Identify which cell holds the provided text, then report its [X, Y] central coordinate. 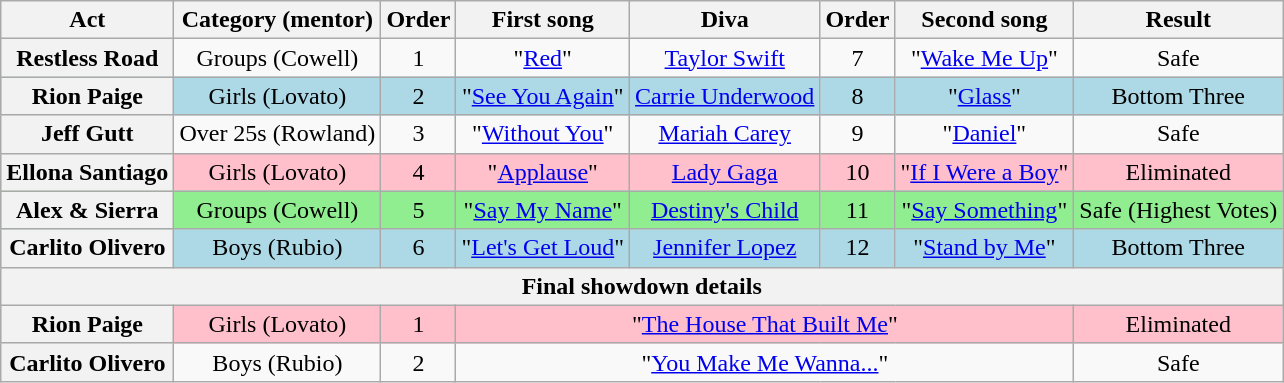
Lady Gaga [725, 172]
Over 25s (Rowland) [278, 134]
7 [858, 58]
4 [418, 172]
"Say My Name" [543, 210]
Taylor Swift [725, 58]
5 [418, 210]
"Applause" [543, 172]
10 [858, 172]
"See You Again" [543, 96]
Act [88, 20]
Carrie Underwood [725, 96]
Final showdown details [642, 286]
Second song [984, 20]
"You Make Me Wanna..." [765, 362]
"Red" [543, 58]
Restless Road [88, 58]
6 [418, 248]
12 [858, 248]
Ellona Santiago [88, 172]
"Glass" [984, 96]
"Daniel" [984, 134]
"Without You" [543, 134]
Jeff Gutt [88, 134]
Result [1178, 20]
Category (mentor) [278, 20]
Mariah Carey [725, 134]
Safe (Highest Votes) [1178, 210]
Alex & Sierra [88, 210]
11 [858, 210]
"Let's Get Loud" [543, 248]
"Stand by Me" [984, 248]
3 [418, 134]
"The House That Built Me" [765, 324]
"Wake Me Up" [984, 58]
8 [858, 96]
"Say Something" [984, 210]
First song [543, 20]
Destiny's Child [725, 210]
Jennifer Lopez [725, 248]
Diva [725, 20]
9 [858, 134]
"If I Were a Boy" [984, 172]
